For the text-containing cell, return its midpoint in (x, y) coordinate format. 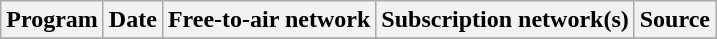
Subscription network(s) (505, 20)
Program (52, 20)
Date (132, 20)
Source (674, 20)
Free-to-air network (268, 20)
